Identify which cell holds the provided text, then report its (x, y) central coordinate. 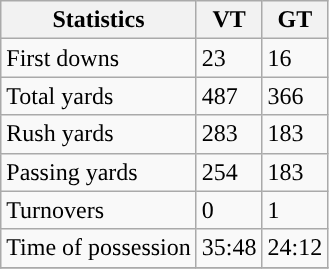
VT (229, 20)
1 (295, 210)
Total yards (99, 96)
Time of possession (99, 248)
24:12 (295, 248)
254 (229, 172)
16 (295, 58)
Turnovers (99, 210)
487 (229, 96)
366 (295, 96)
0 (229, 210)
Rush yards (99, 134)
First downs (99, 58)
Passing yards (99, 172)
35:48 (229, 248)
23 (229, 58)
283 (229, 134)
GT (295, 20)
Statistics (99, 20)
